Detect which cell encompasses the target text, then output its [x, y] center coordinate. 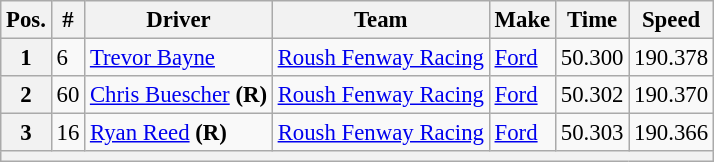
2 [26, 95]
Pos. [26, 20]
50.302 [592, 95]
# [68, 20]
Ryan Reed (R) [179, 133]
60 [68, 95]
Trevor Bayne [179, 58]
Time [592, 20]
Team [380, 20]
Chris Buescher (R) [179, 95]
Driver [179, 20]
1 [26, 58]
3 [26, 133]
190.366 [672, 133]
Make [522, 20]
6 [68, 58]
16 [68, 133]
Speed [672, 20]
190.370 [672, 95]
190.378 [672, 58]
50.300 [592, 58]
50.303 [592, 133]
